Determine the (x, y) coordinate at the center of the cell enclosing the given text.  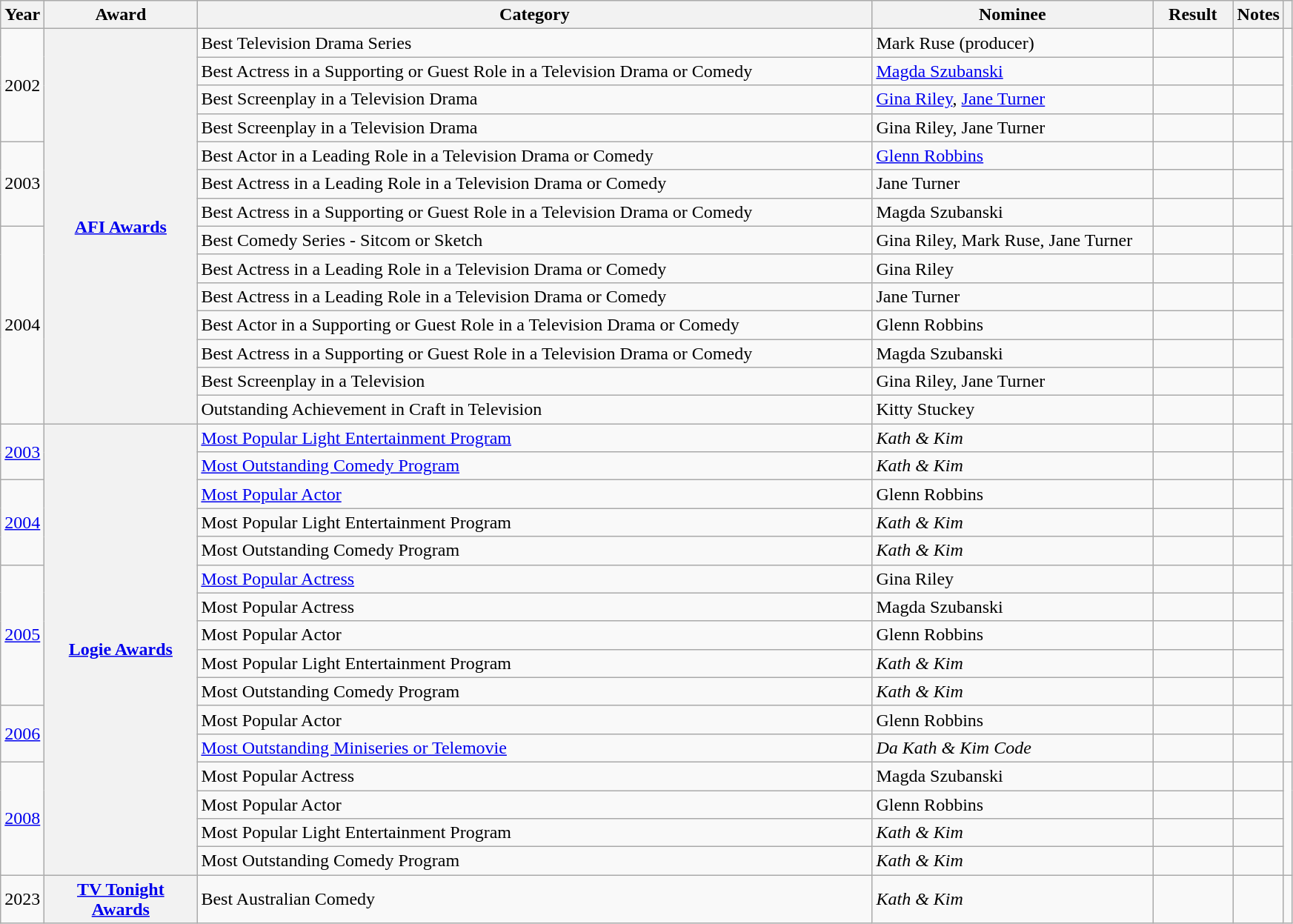
Nominee (1012, 15)
Outstanding Achievement in Craft in Television (535, 410)
Best Australian Comedy (535, 900)
Best Comedy Series - Sitcom or Sketch (535, 240)
Year (22, 15)
TV Tonight Awards (121, 900)
Gina Riley, Mark Ruse, Jane Turner (1012, 240)
Mark Ruse (producer) (1012, 43)
Logie Awards (121, 649)
Notes (1258, 15)
AFI Awards (121, 227)
2008 (22, 818)
Best Actor in a Leading Role in a Television Drama or Comedy (535, 156)
2005 (22, 635)
Best Actor in a Supporting or Guest Role in a Television Drama or Comedy (535, 325)
Category (535, 15)
Result (1193, 15)
Da Kath & Kim Code (1012, 748)
Most Outstanding Miniseries or Telemovie (535, 748)
Best Screenplay in a Television (535, 382)
2002 (22, 85)
Kitty Stuckey (1012, 410)
2023 (22, 900)
Award (121, 15)
Best Television Drama Series (535, 43)
2006 (22, 734)
